Return the (X, Y) coordinate for the center point of the cell that contains the specified text.  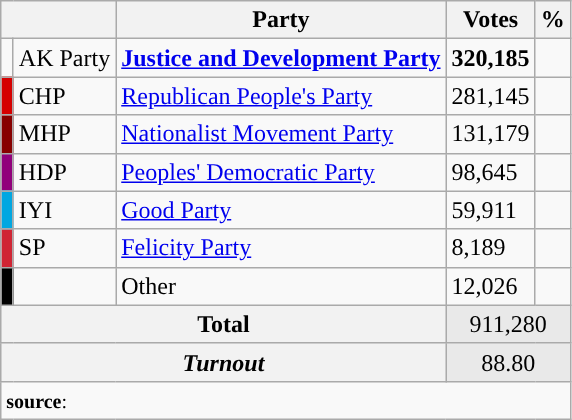
IYI (64, 210)
% (552, 20)
59,911 (490, 210)
AK Party (64, 58)
HDP (64, 172)
SP (64, 248)
Party (281, 20)
Republican People's Party (281, 96)
911,280 (508, 324)
12,026 (490, 286)
Total (224, 324)
131,179 (490, 134)
Justice and Development Party (281, 58)
CHP (64, 96)
Other (281, 286)
8,189 (490, 248)
Nationalist Movement Party (281, 134)
source: (286, 400)
320,185 (490, 58)
88.80 (508, 362)
Votes (490, 20)
98,645 (490, 172)
281,145 (490, 96)
MHP (64, 134)
Turnout (224, 362)
Peoples' Democratic Party (281, 172)
Felicity Party (281, 248)
Good Party (281, 210)
